Return the (X, Y) coordinate for the center point of the cell that contains the specified text.  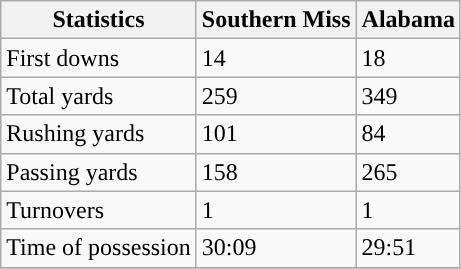
18 (408, 58)
30:09 (276, 248)
First downs (99, 58)
349 (408, 96)
Southern Miss (276, 20)
Statistics (99, 20)
101 (276, 134)
Passing yards (99, 172)
Rushing yards (99, 134)
158 (276, 172)
265 (408, 172)
Time of possession (99, 248)
259 (276, 96)
14 (276, 58)
Alabama (408, 20)
Turnovers (99, 210)
84 (408, 134)
29:51 (408, 248)
Total yards (99, 96)
